Locate the cell with the specified text and output its [x, y] center coordinate. 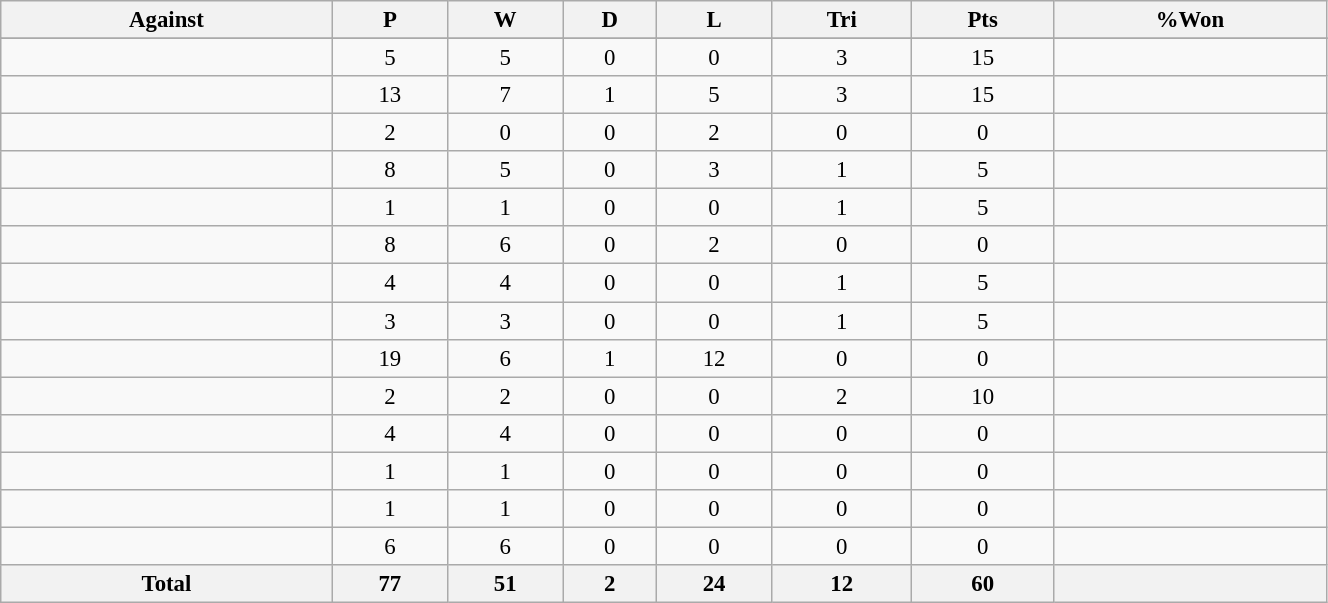
Against [166, 20]
7 [506, 95]
D [610, 20]
51 [506, 584]
Pts [983, 20]
19 [390, 358]
10 [983, 396]
Total [166, 584]
24 [714, 584]
%Won [1190, 20]
60 [983, 584]
77 [390, 584]
13 [390, 95]
P [390, 20]
W [506, 20]
Tri [842, 20]
L [714, 20]
